Scan for the cell matching the given text and deliver its [X, Y] coordinate at center. 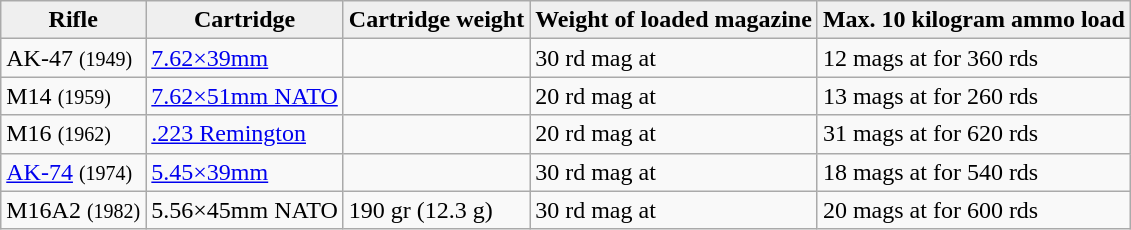
7.62×51mm NATO [245, 96]
M16 (1962) [74, 134]
M14 (1959) [74, 96]
13 mags at for 260 rds [974, 96]
Rifle [74, 20]
190 gr (12.3 g) [436, 210]
Weight of loaded magazine [674, 20]
Max. 10 kilogram ammo load [974, 20]
12 mags at for 360 rds [974, 58]
Cartridge [245, 20]
5.56×45mm NATO [245, 210]
M16A2 (1982) [74, 210]
18 mags at for 540 rds [974, 172]
31 mags at for 620 rds [974, 134]
AK-47 (1949) [74, 58]
20 mags at for 600 rds [974, 210]
Cartridge weight [436, 20]
5.45×39mm [245, 172]
7.62×39mm [245, 58]
AK-74 (1974) [74, 172]
.223 Remington [245, 134]
